Return [x, y] of the center of cell containing provided text 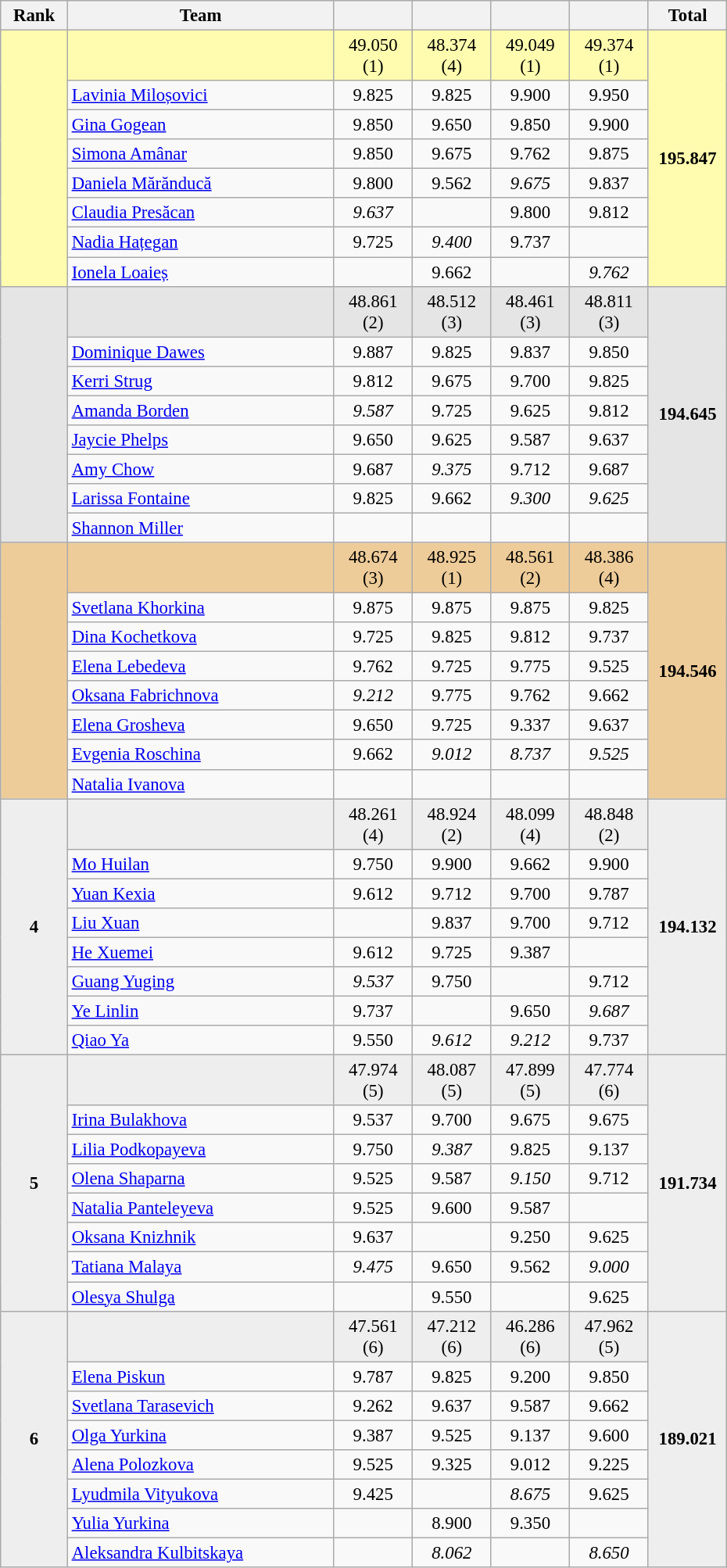
Liu Xuan [200, 923]
Olesya Shulga [200, 1297]
48.811 (3) [610, 311]
48.374 (4) [452, 56]
5 [34, 1183]
Ye Linlin [200, 1011]
Mo Huilan [200, 864]
9.200 [530, 1376]
Shannon Miller [200, 528]
Svetlana Tarasevich [200, 1405]
9.475 [374, 1267]
Dominique Dawes [200, 352]
194.132 [688, 927]
9.325 [452, 1465]
Yulia Yurkina [200, 1523]
Elena Grosheva [200, 725]
Svetlana Khorkina [200, 608]
47.774 (6) [610, 1080]
194.645 [688, 414]
9.225 [610, 1465]
Daniela Mărănducă [200, 184]
Irina Bulakhova [200, 1120]
6 [34, 1439]
191.734 [688, 1183]
49.050 (1) [374, 56]
Total [688, 16]
48.861 (2) [374, 311]
Evgenia Roschina [200, 755]
Amy Chow [200, 469]
9.887 [374, 352]
48.386 (4) [610, 567]
48.261 (4) [374, 824]
Natalia Panteleyeva [200, 1208]
46.286 (6) [530, 1337]
9.262 [374, 1405]
Nadia Hațegan [200, 242]
He Xuemei [200, 952]
9.250 [530, 1237]
9.400 [452, 242]
48.674 (3) [374, 567]
47.962 (5) [610, 1337]
9.375 [452, 469]
Lyudmila Vityukova [200, 1494]
Yuan Kexia [200, 893]
8.737 [530, 755]
Rank [34, 16]
Kerri Strug [200, 381]
Qiao Ya [200, 1040]
9.300 [530, 499]
Amanda Borden [200, 410]
9.950 [610, 95]
47.212 (6) [452, 1337]
9.150 [530, 1179]
Claudia Presăcan [200, 213]
48.512 (3) [452, 311]
48.848 (2) [610, 824]
Oksana Fabrichnova [200, 696]
Aleksandra Kulbitskaya [200, 1552]
Team [200, 16]
49.049 (1) [530, 56]
189.021 [688, 1439]
Olga Yurkina [200, 1435]
Alena Polozkova [200, 1465]
Larissa Fontaine [200, 499]
194.546 [688, 671]
9.337 [530, 725]
8.675 [530, 1494]
Elena Piskun [200, 1376]
8.650 [610, 1552]
8.062 [452, 1552]
47.899 (5) [530, 1080]
Ionela Loaieș [200, 272]
9.000 [610, 1267]
Oksana Knizhnik [200, 1237]
48.461 (3) [530, 311]
Gina Gogean [200, 125]
48.561 (2) [530, 567]
48.087 (5) [452, 1080]
195.847 [688, 159]
Elena Lebedeva [200, 667]
49.374 (1) [610, 56]
Jaycie Phelps [200, 440]
47.561 (6) [374, 1337]
48.924 (2) [452, 824]
Lilia Podkopayeva [200, 1150]
48.099 (4) [530, 824]
Natalia Ivanova [200, 784]
47.974 (5) [374, 1080]
48.925 (1) [452, 567]
Simona Amânar [200, 154]
9.425 [374, 1494]
Dina Kochetkova [200, 637]
Lavinia Miloșovici [200, 95]
8.900 [452, 1523]
9.350 [530, 1523]
Tatiana Malaya [200, 1267]
Olena Shaparna [200, 1179]
4 [34, 927]
Guang Yuging [200, 982]
